Search for the cell housing the specified text and yield its [X, Y] center coordinate. 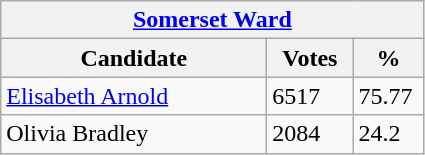
Somerset Ward [212, 20]
Olivia Bradley [134, 134]
2084 [310, 134]
24.2 [388, 134]
6517 [310, 96]
% [388, 58]
Elisabeth Arnold [134, 96]
Candidate [134, 58]
75.77 [388, 96]
Votes [310, 58]
